Find where the given text appears and provide that cell's center as (x, y) coordinate. 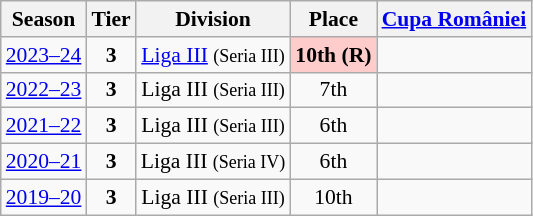
10th (333, 197)
Tier (110, 19)
2023–24 (44, 55)
Division (214, 19)
Cupa României (454, 19)
Place (333, 19)
Season (44, 19)
10th (R) (333, 55)
2020–21 (44, 162)
2019–20 (44, 197)
7th (333, 90)
2022–23 (44, 90)
Liga III (Seria IV) (214, 162)
2021–22 (44, 126)
